For the text-containing cell, return its midpoint in (X, Y) coordinate format. 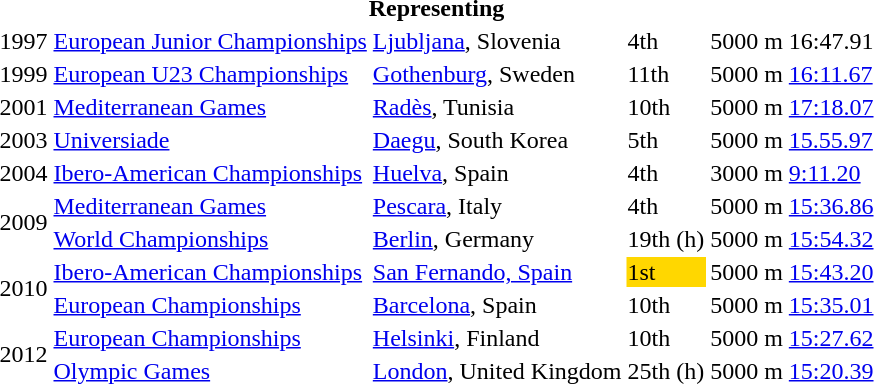
Ljubljana, Slovenia (497, 41)
3000 m (747, 173)
European Junior Championships (210, 41)
Gothenburg, Sweden (497, 74)
1st (666, 272)
World Championships (210, 239)
Universiade (210, 140)
Berlin, Germany (497, 239)
European U23 Championships (210, 74)
Helsinki, Finland (497, 338)
San Fernando, Spain (497, 272)
Daegu, South Korea (497, 140)
5th (666, 140)
11th (666, 74)
Radès, Tunisia (497, 107)
Huelva, Spain (497, 173)
Pescara, Italy (497, 206)
Barcelona, Spain (497, 305)
19th (h) (666, 239)
